Search for the cell housing the specified text and yield its [x, y] center coordinate. 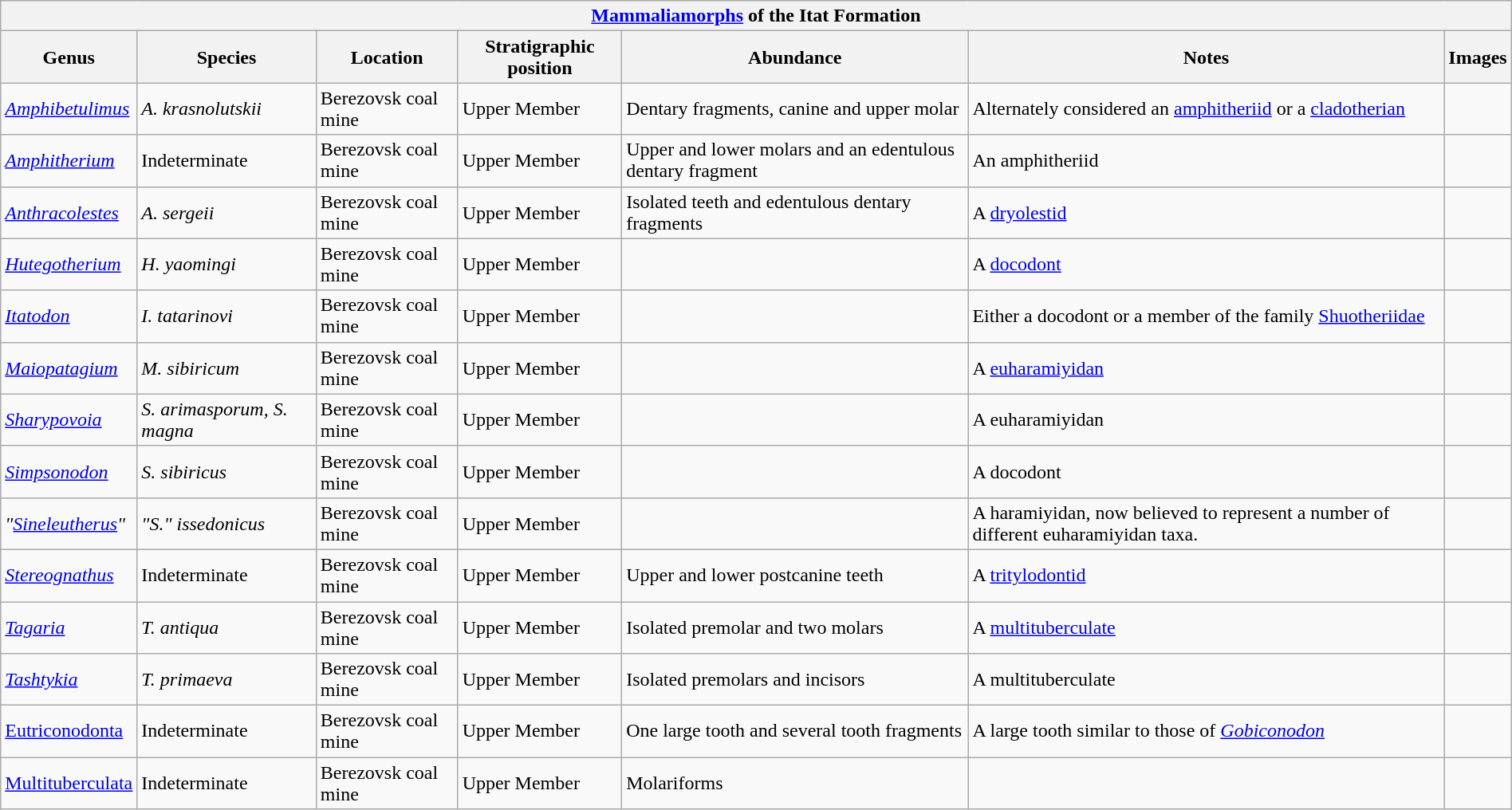
Location [387, 57]
Isolated teeth and edentulous dentary fragments [795, 212]
Anthracolestes [69, 212]
Stereognathus [69, 576]
A large tooth similar to those of Gobiconodon [1206, 732]
Multituberculata [69, 783]
Tashtykia [69, 679]
Upper and lower postcanine teeth [795, 576]
Eutriconodonta [69, 732]
T. primaeva [226, 679]
"Sineleutherus" [69, 523]
I. tatarinovi [226, 316]
Alternately considered an amphitheriid or a cladotherian [1206, 108]
Itatodon [69, 316]
S. arimasporum, S. magna [226, 419]
Amphibetulimus [69, 108]
Dentary fragments, canine and upper molar [795, 108]
Species [226, 57]
Tagaria [69, 627]
Isolated premolar and two molars [795, 627]
S. sibiricus [226, 472]
M. sibiricum [226, 368]
A haramiyidan, now believed to represent a number of different euharamiyidan taxa. [1206, 523]
Upper and lower molars and an edentulous dentary fragment [795, 161]
Maiopatagium [69, 368]
Images [1478, 57]
An amphitheriid [1206, 161]
Notes [1206, 57]
Molariforms [795, 783]
Mammaliamorphs of the Itat Formation [756, 16]
H. yaomingi [226, 265]
Genus [69, 57]
Hutegotherium [69, 265]
A dryolestid [1206, 212]
A. krasnolutskii [226, 108]
Amphitherium [69, 161]
Isolated premolars and incisors [795, 679]
A. sergeii [226, 212]
"S." issedonicus [226, 523]
Stratigraphic position [540, 57]
A tritylodontid [1206, 576]
Simpsonodon [69, 472]
Either a docodont or a member of the family Shuotheriidae [1206, 316]
One large tooth and several tooth fragments [795, 732]
Abundance [795, 57]
T. antiqua [226, 627]
Sharypovoia [69, 419]
